Extract the [x, y] coordinate from the center of the cell holding the provided text.  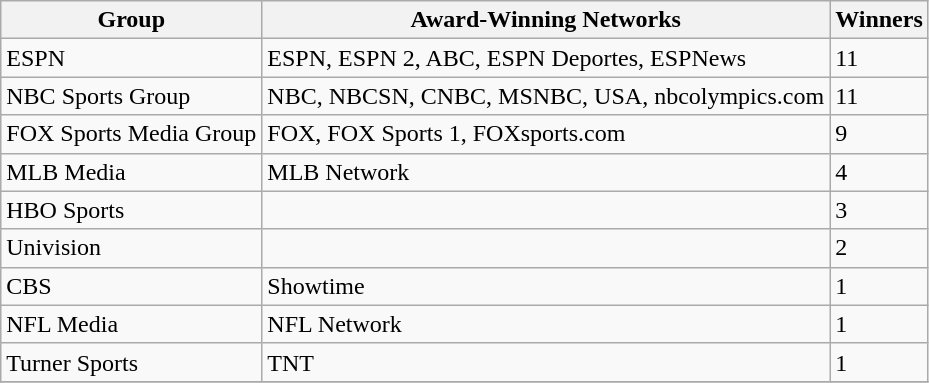
FOX Sports Media Group [132, 134]
4 [880, 172]
NBC, NBCSN, CNBC, MSNBC, USA, nbcolympics.com [546, 96]
2 [880, 248]
FOX, FOX Sports 1, FOXsports.com [546, 134]
Turner Sports [132, 362]
MLB Network [546, 172]
Showtime [546, 286]
HBO Sports [132, 210]
TNT [546, 362]
ESPN [132, 58]
9 [880, 134]
Univision [132, 248]
3 [880, 210]
CBS [132, 286]
ESPN, ESPN 2, ABC, ESPN Deportes, ESPNews [546, 58]
Group [132, 20]
MLB Media [132, 172]
Award-Winning Networks [546, 20]
NFL Network [546, 324]
NFL Media [132, 324]
NBC Sports Group [132, 96]
Winners [880, 20]
